Locate the cell with the specified text and output its (x, y) center coordinate. 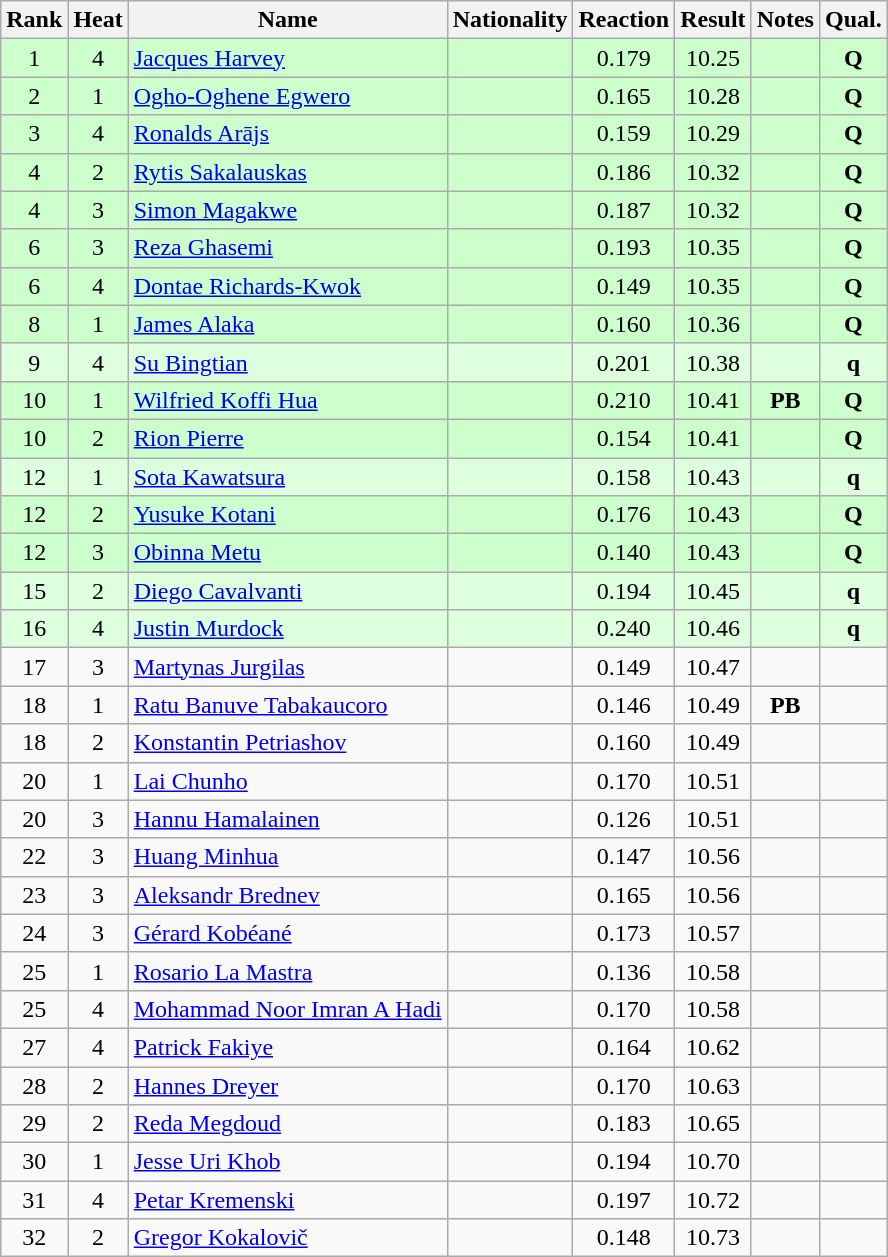
10.46 (713, 629)
32 (34, 1238)
Reza Ghasemi (288, 248)
Konstantin Petriashov (288, 743)
Ronalds Arājs (288, 134)
Huang Minhua (288, 857)
Jesse Uri Khob (288, 1162)
24 (34, 933)
Rank (34, 20)
0.187 (624, 210)
0.176 (624, 515)
10.28 (713, 96)
Result (713, 20)
10.36 (713, 324)
31 (34, 1200)
0.183 (624, 1124)
James Alaka (288, 324)
10.47 (713, 667)
0.154 (624, 438)
0.197 (624, 1200)
17 (34, 667)
0.126 (624, 819)
0.136 (624, 971)
8 (34, 324)
Su Bingtian (288, 362)
23 (34, 895)
Yusuke Kotani (288, 515)
Martynas Jurgilas (288, 667)
Qual. (853, 20)
10.25 (713, 58)
0.164 (624, 1047)
10.62 (713, 1047)
Hannes Dreyer (288, 1085)
0.147 (624, 857)
Petar Kremenski (288, 1200)
Patrick Fakiye (288, 1047)
10.29 (713, 134)
0.201 (624, 362)
Obinna Metu (288, 553)
10.70 (713, 1162)
10.45 (713, 591)
Reaction (624, 20)
28 (34, 1085)
10.38 (713, 362)
0.173 (624, 933)
27 (34, 1047)
0.158 (624, 477)
Name (288, 20)
Rion Pierre (288, 438)
10.57 (713, 933)
9 (34, 362)
Jacques Harvey (288, 58)
15 (34, 591)
0.159 (624, 134)
Lai Chunho (288, 781)
Ogho-Oghene Egwero (288, 96)
Aleksandr Brednev (288, 895)
0.179 (624, 58)
Justin Murdock (288, 629)
10.65 (713, 1124)
Notes (785, 20)
0.193 (624, 248)
10.63 (713, 1085)
0.146 (624, 705)
16 (34, 629)
Ratu Banuve Tabakaucoro (288, 705)
0.140 (624, 553)
0.148 (624, 1238)
Hannu Hamalainen (288, 819)
0.186 (624, 172)
0.210 (624, 400)
Diego Cavalvanti (288, 591)
Mohammad Noor Imran A Hadi (288, 1009)
Heat (98, 20)
Simon Magakwe (288, 210)
Rosario La Mastra (288, 971)
Dontae Richards-Kwok (288, 286)
10.72 (713, 1200)
Gregor Kokalovič (288, 1238)
Reda Megdoud (288, 1124)
0.240 (624, 629)
10.73 (713, 1238)
Gérard Kobéané (288, 933)
Sota Kawatsura (288, 477)
22 (34, 857)
Wilfried Koffi Hua (288, 400)
Nationality (510, 20)
29 (34, 1124)
Rytis Sakalauskas (288, 172)
30 (34, 1162)
